Return (x, y) of the center of cell containing provided text 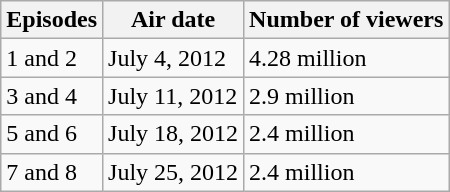
July 25, 2012 (174, 172)
Air date (174, 20)
7 and 8 (52, 172)
July 11, 2012 (174, 96)
Number of viewers (346, 20)
July 4, 2012 (174, 58)
4.28 million (346, 58)
Episodes (52, 20)
2.9 million (346, 96)
3 and 4 (52, 96)
5 and 6 (52, 134)
July 18, 2012 (174, 134)
1 and 2 (52, 58)
